Provide the [x, y] coordinate of the cell's center where the given text is located.  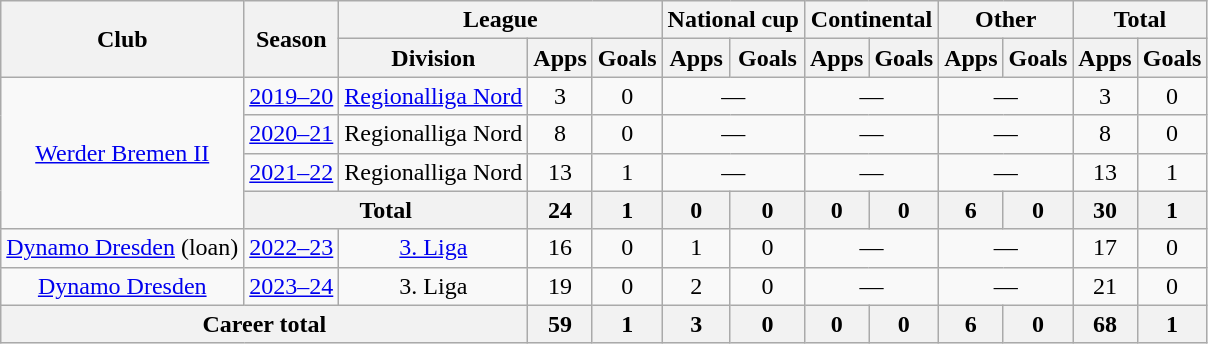
Continental [871, 20]
24 [560, 210]
League [500, 20]
2 [696, 286]
Dynamo Dresden (loan) [122, 248]
National cup [733, 20]
2020–21 [292, 134]
17 [1105, 248]
19 [560, 286]
2019–20 [292, 96]
Dynamo Dresden [122, 286]
Career total [264, 324]
30 [1105, 210]
Other [1006, 20]
Club [122, 39]
59 [560, 324]
16 [560, 248]
21 [1105, 286]
2022–23 [292, 248]
2021–22 [292, 172]
68 [1105, 324]
2023–24 [292, 286]
Season [292, 39]
Division [434, 58]
Werder Bremen II [122, 153]
